Extract the (X, Y) coordinate from the center of the cell holding the provided text.  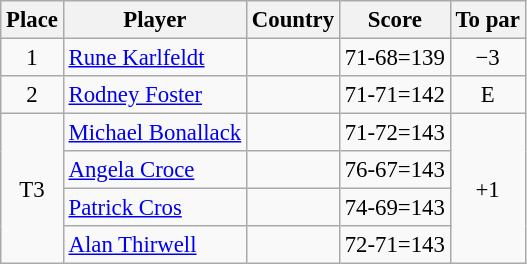
+1 (488, 189)
Alan Thirwell (154, 245)
Place (32, 20)
−3 (488, 58)
71-68=139 (394, 58)
71-72=143 (394, 133)
Player (154, 20)
Patrick Cros (154, 208)
Rune Karlfeldt (154, 58)
Angela Croce (154, 170)
74-69=143 (394, 208)
Country (294, 20)
1 (32, 58)
72-71=143 (394, 245)
E (488, 95)
Rodney Foster (154, 95)
T3 (32, 189)
Score (394, 20)
2 (32, 95)
76-67=143 (394, 170)
To par (488, 20)
71-71=142 (394, 95)
Michael Bonallack (154, 133)
